Locate the cell with the specified text and output its (x, y) center coordinate. 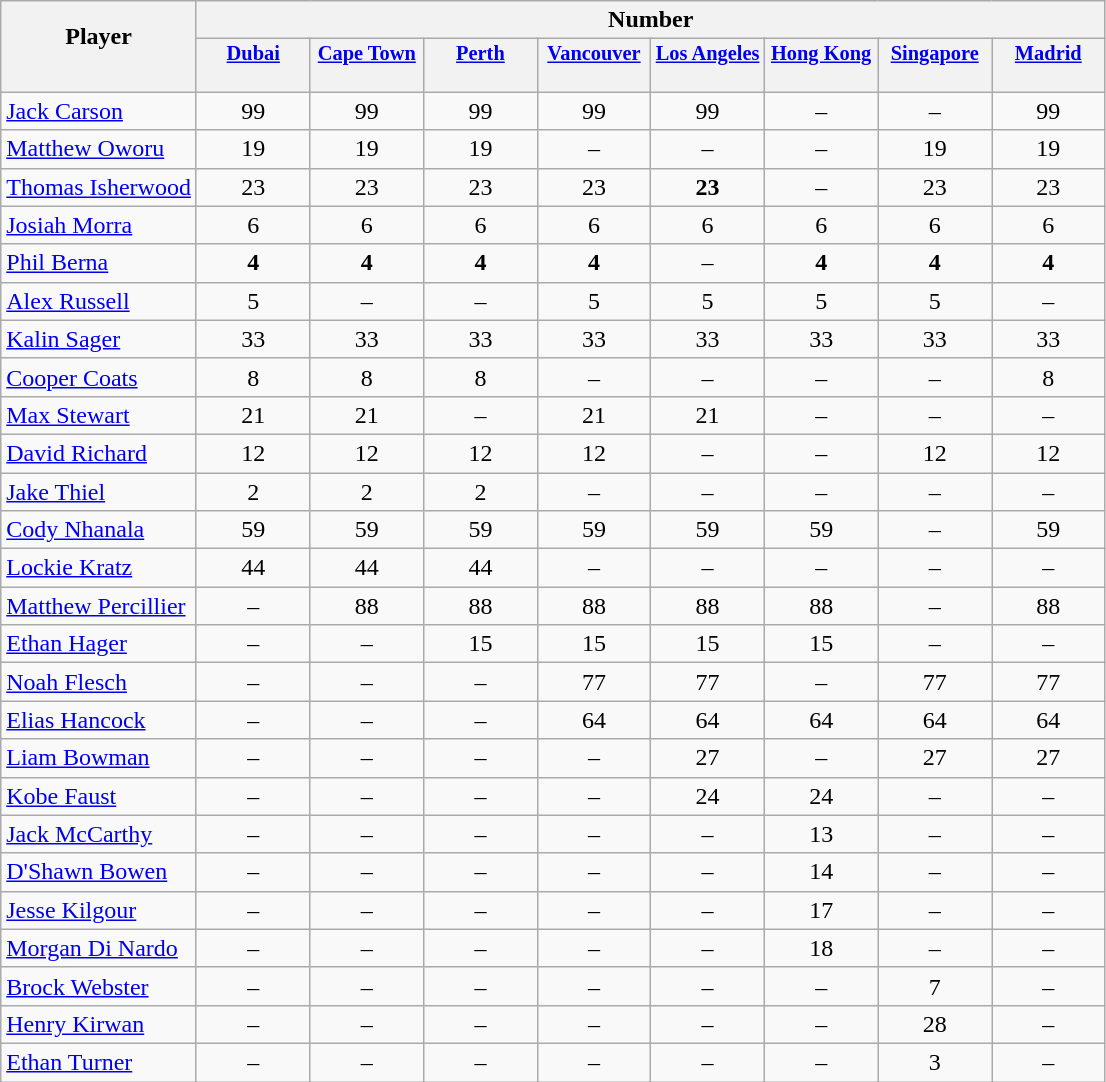
Matthew Oworu (99, 149)
Matthew Percillier (99, 606)
18 (821, 948)
28 (935, 1024)
Liam Bowman (99, 758)
Cooper Coats (99, 377)
Singapore (935, 54)
13 (821, 834)
Alex Russell (99, 301)
7 (935, 986)
Jack McCarthy (99, 834)
3 (935, 1062)
Morgan Di Nardo (99, 948)
Vancouver (594, 54)
Kalin Sager (99, 339)
14 (821, 872)
Cody Nhanala (99, 530)
Madrid (1049, 54)
Lockie Kratz (99, 568)
Noah Flesch (99, 682)
Hong Kong (821, 54)
Thomas Isherwood (99, 187)
Josiah Morra (99, 225)
Dubai (253, 54)
17 (821, 910)
Perth (481, 54)
Jake Thiel (99, 491)
Kobe Faust (99, 796)
Ethan Turner (99, 1062)
Jesse Kilgour (99, 910)
Cape Town (367, 54)
Max Stewart (99, 415)
David Richard (99, 453)
Jack Carson (99, 111)
Brock Webster (99, 986)
Ethan Hager (99, 644)
Elias Hancock (99, 720)
Phil Berna (99, 263)
Henry Kirwan (99, 1024)
Player (99, 36)
Number (650, 20)
D'Shawn Bowen (99, 872)
Los Angeles (708, 54)
